Scan for the cell matching the given text and deliver its [x, y] coordinate at center. 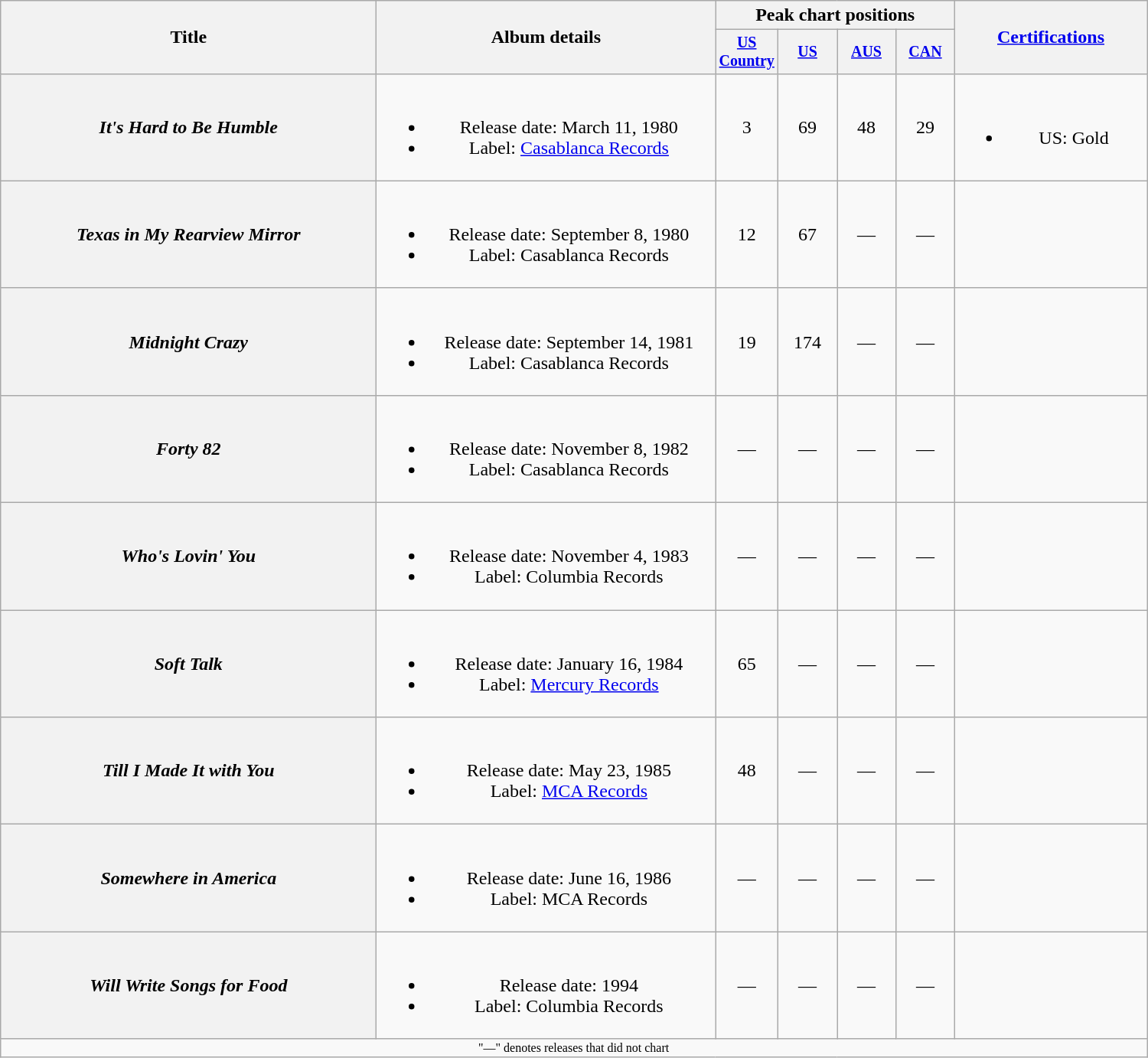
Peak chart positions [836, 15]
65 [747, 664]
3 [747, 127]
67 [808, 234]
Release date: September 14, 1981Label: Casablanca Records [546, 341]
Texas in My Rearview Mirror [188, 234]
AUS [866, 52]
12 [747, 234]
19 [747, 341]
69 [808, 127]
Release date: January 16, 1984Label: Mercury Records [546, 664]
Certifications [1050, 38]
Release date: June 16, 1986Label: MCA Records [546, 878]
174 [808, 341]
It's Hard to Be Humble [188, 127]
Release date: November 8, 1982Label: Casablanca Records [546, 449]
Midnight Crazy [188, 341]
US [808, 52]
Release date: 1994Label: Columbia Records [546, 985]
Release date: May 23, 1985Label: MCA Records [546, 771]
Somewhere in America [188, 878]
Release date: March 11, 1980Label: Casablanca Records [546, 127]
CAN [925, 52]
US: Gold [1050, 127]
US Country [747, 52]
Till I Made It with You [188, 771]
Forty 82 [188, 449]
Title [188, 38]
29 [925, 127]
Release date: September 8, 1980Label: Casablanca Records [546, 234]
Who's Lovin' You [188, 557]
"—" denotes releases that did not chart [574, 1048]
Soft Talk [188, 664]
Album details [546, 38]
Will Write Songs for Food [188, 985]
Release date: November 4, 1983Label: Columbia Records [546, 557]
